For the text-containing cell, return its midpoint in (X, Y) coordinate format. 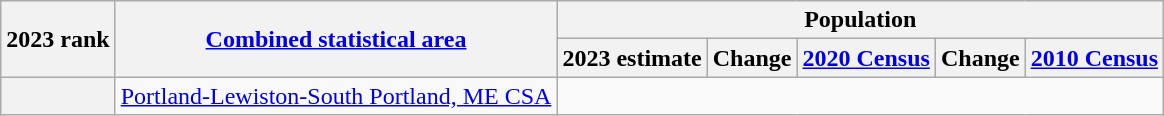
Combined statistical area (336, 39)
2020 Census (866, 58)
Population (860, 20)
Portland-Lewiston-South Portland, ME CSA (336, 96)
2023 rank (58, 39)
2010 Census (1094, 58)
2023 estimate (632, 58)
